From the cell containing the given text, extract its center point as (x, y) coordinate. 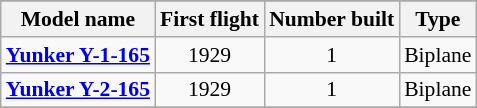
First flight (210, 19)
Type (438, 19)
Number built (332, 19)
Yunker Y-1-165 (78, 55)
Model name (78, 19)
Yunker Y-2-165 (78, 90)
